Pinpoint the cell where the given text exists, returning its [x, y] midpoint coordinate. 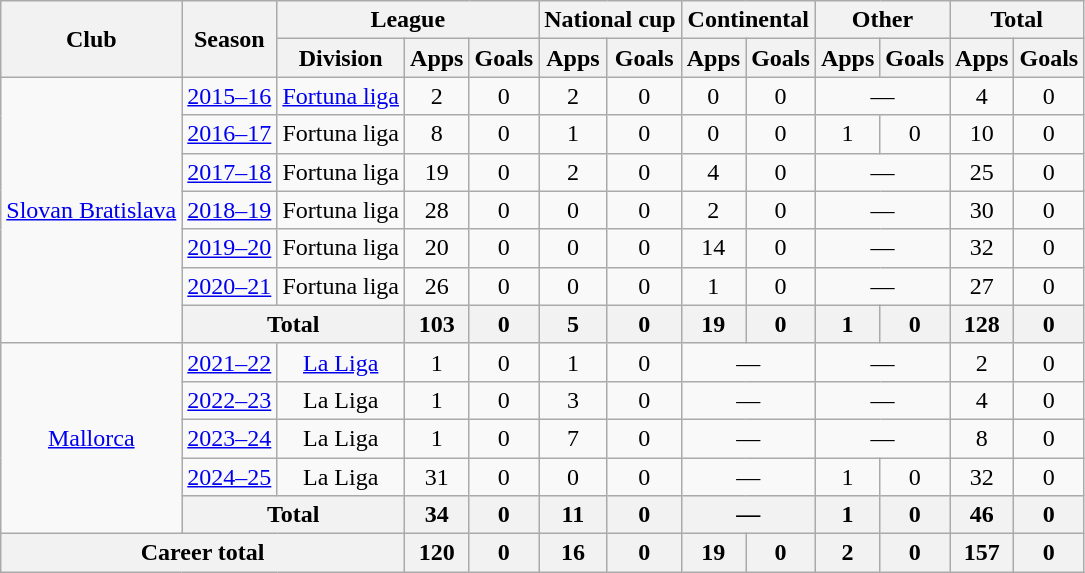
14 [713, 248]
National cup [610, 20]
2016–17 [230, 134]
20 [437, 248]
2019–20 [230, 248]
2020–21 [230, 286]
2024–25 [230, 477]
120 [437, 553]
2022–23 [230, 400]
5 [573, 324]
28 [437, 210]
2015–16 [230, 96]
Continental [748, 20]
Slovan Bratislava [92, 210]
27 [982, 286]
103 [437, 324]
7 [573, 438]
Season [230, 39]
31 [437, 477]
3 [573, 400]
26 [437, 286]
128 [982, 324]
Club [92, 39]
46 [982, 515]
11 [573, 515]
2017–18 [230, 172]
30 [982, 210]
2021–22 [230, 362]
Mallorca [92, 438]
157 [982, 553]
2023–24 [230, 438]
16 [573, 553]
2018–19 [230, 210]
34 [437, 515]
Career total [203, 553]
Division [341, 58]
25 [982, 172]
Other [882, 20]
League [408, 20]
10 [982, 134]
